Find where the given text appears and provide that cell's center as (x, y) coordinate. 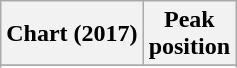
Chart (2017) (72, 34)
Peakposition (189, 34)
